Find where the given text appears and provide that cell's center as (X, Y) coordinate. 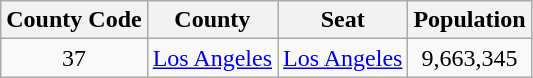
County Code (74, 20)
Seat (343, 20)
Population (470, 20)
County (212, 20)
9,663,345 (470, 58)
37 (74, 58)
